Pinpoint the cell where the given text exists, returning its [x, y] midpoint coordinate. 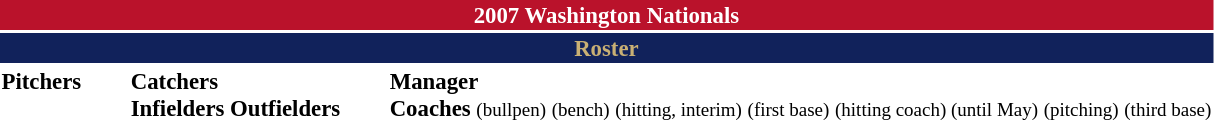
Roster [606, 48]
2007 Washington Nationals [606, 15]
